Output the (x, y) coordinate of the center of the cell containing the given text.  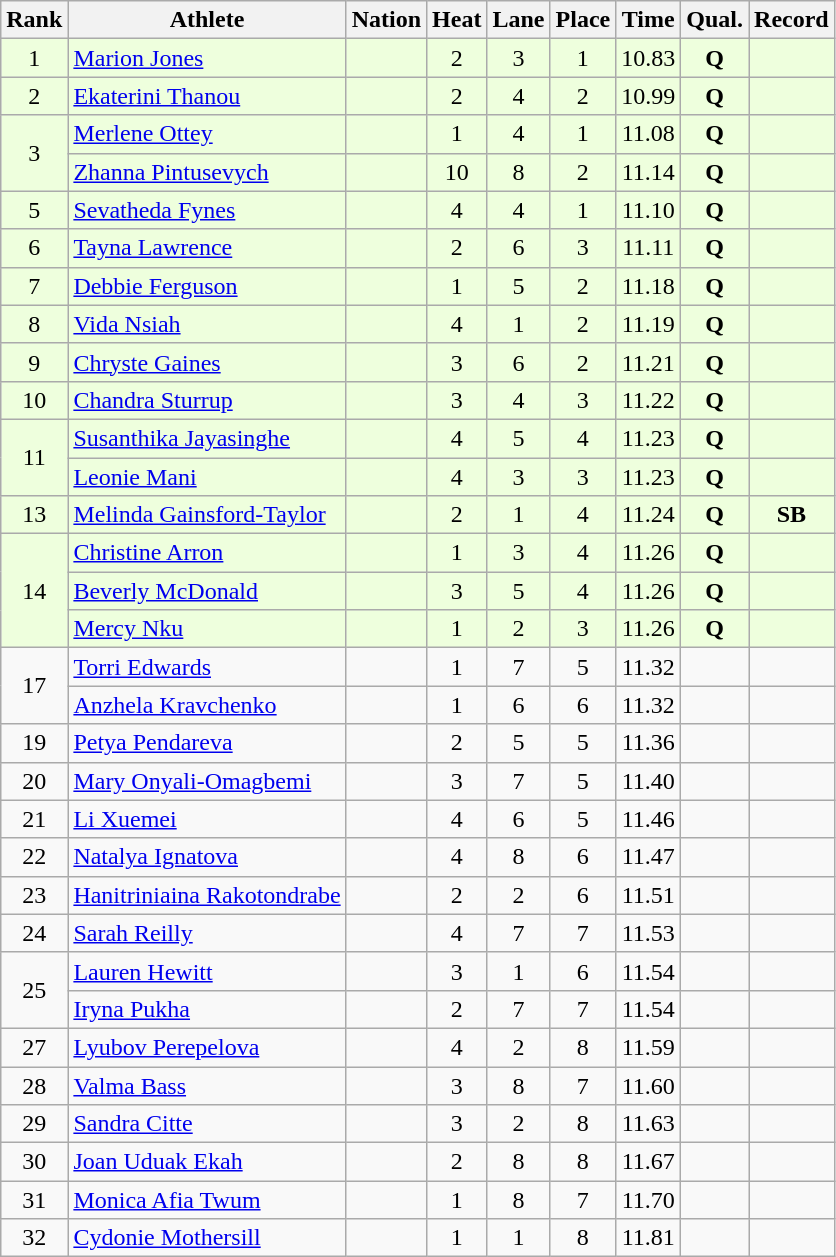
Hanitriniaina Rakotondrabe (207, 895)
11.19 (648, 324)
Chandra Sturrup (207, 400)
Mercy Nku (207, 629)
30 (34, 1162)
22 (34, 857)
Christine Arron (207, 553)
20 (34, 781)
11.81 (648, 1238)
Beverly McDonald (207, 591)
13 (34, 515)
29 (34, 1124)
Natalya Ignatova (207, 857)
11.18 (648, 286)
Sevatheda Fynes (207, 210)
Rank (34, 20)
25 (34, 990)
Debbie Ferguson (207, 286)
21 (34, 819)
Susanthika Jayasinghe (207, 438)
28 (34, 1085)
11.60 (648, 1085)
17 (34, 686)
11.59 (648, 1047)
11.10 (648, 210)
32 (34, 1238)
Lane (518, 20)
Sandra Citte (207, 1124)
11.14 (648, 172)
11.08 (648, 134)
Ekaterini Thanou (207, 96)
31 (34, 1200)
Tayna Lawrence (207, 248)
11.53 (648, 933)
Petya Pendareva (207, 743)
Iryna Pukha (207, 1009)
11.47 (648, 857)
Time (648, 20)
11.11 (648, 248)
11.21 (648, 362)
11.24 (648, 515)
Heat (457, 20)
Place (583, 20)
Lyubov Perepelova (207, 1047)
Merlene Ottey (207, 134)
Marion Jones (207, 58)
Sarah Reilly (207, 933)
Chryste Gaines (207, 362)
Li Xuemei (207, 819)
Mary Onyali-Omagbemi (207, 781)
Lauren Hewitt (207, 971)
Qual. (715, 20)
Athlete (207, 20)
14 (34, 591)
11.40 (648, 781)
Zhanna Pintusevych (207, 172)
Joan Uduak Ekah (207, 1162)
9 (34, 362)
11 (34, 457)
11.22 (648, 400)
10.99 (648, 96)
11.46 (648, 819)
11.63 (648, 1124)
SB (792, 515)
27 (34, 1047)
11.51 (648, 895)
23 (34, 895)
Leonie Mani (207, 477)
11.70 (648, 1200)
10.83 (648, 58)
Cydonie Mothersill (207, 1238)
Nation (386, 20)
Vida Nsiah (207, 324)
Anzhela Kravchenko (207, 705)
Record (792, 20)
11.36 (648, 743)
Valma Bass (207, 1085)
Monica Afia Twum (207, 1200)
Torri Edwards (207, 667)
11.67 (648, 1162)
19 (34, 743)
Melinda Gainsford-Taylor (207, 515)
24 (34, 933)
